Capture the cell that displays the provided text and extract its (x, y) central coordinate. 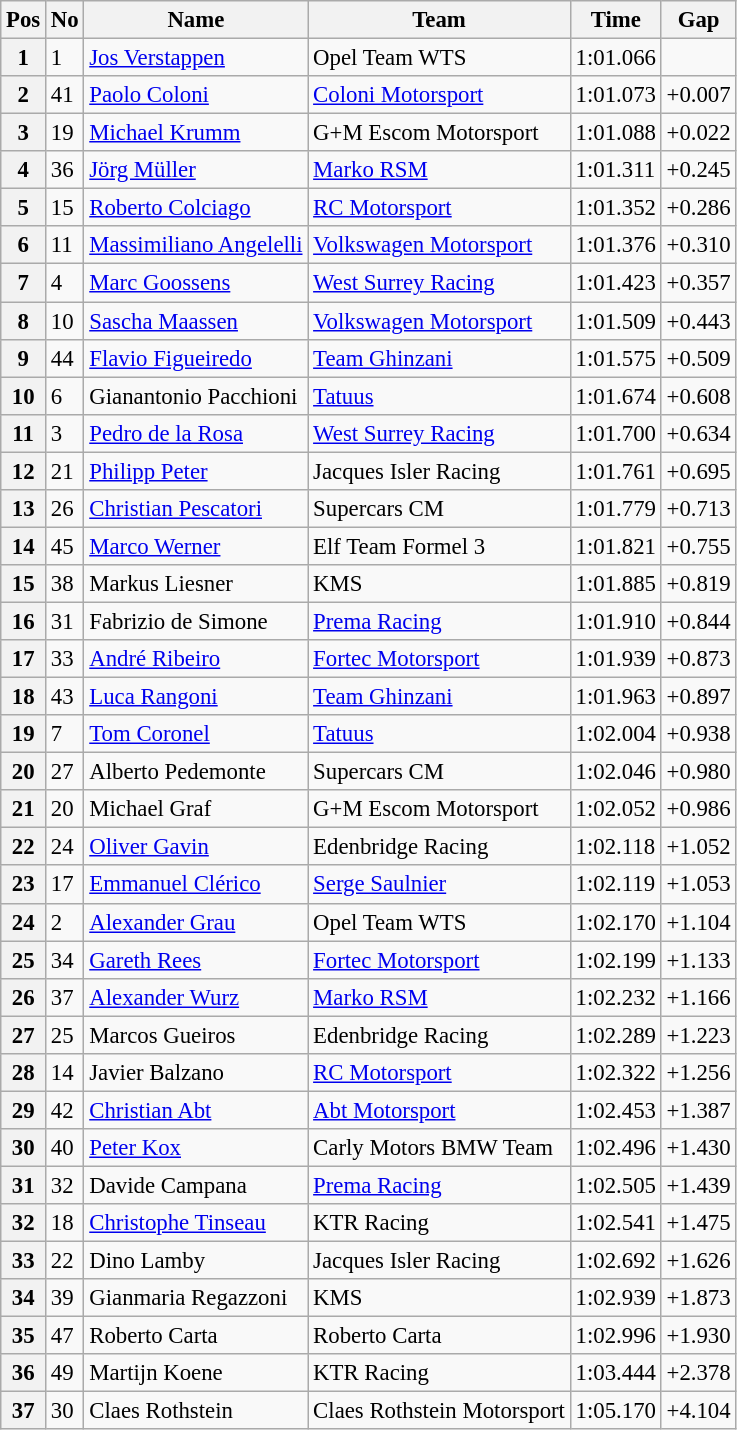
1:02.453 (616, 1110)
1:01.066 (616, 58)
+2.378 (698, 1373)
1:02.199 (616, 960)
Alexander Grau (196, 922)
+1.475 (698, 1223)
1:02.119 (616, 885)
+0.245 (698, 170)
Gareth Rees (196, 960)
+4.104 (698, 1411)
1:02.004 (616, 734)
+0.986 (698, 809)
No (65, 20)
Pos (24, 20)
9 (24, 358)
Christian Pescatori (196, 509)
Elf Team Formel 3 (439, 546)
+0.310 (698, 245)
1:01.885 (616, 584)
Dino Lamby (196, 1261)
Alberto Pedemonte (196, 772)
1:01.088 (616, 133)
+0.634 (698, 433)
+1.626 (698, 1261)
+0.844 (698, 621)
8 (24, 321)
47 (65, 1336)
49 (65, 1373)
Luca Rangoni (196, 697)
+1.104 (698, 922)
Markus Liesner (196, 584)
+1.387 (698, 1110)
44 (65, 358)
38 (65, 584)
Marco Werner (196, 546)
+1.930 (698, 1336)
+1.256 (698, 1073)
Tom Coronel (196, 734)
+0.980 (698, 772)
1:01.700 (616, 433)
1:02.118 (616, 847)
16 (24, 621)
Pedro de la Rosa (196, 433)
1:01.761 (616, 471)
+1.133 (698, 960)
1:02.322 (616, 1073)
Marc Goossens (196, 283)
Javier Balzano (196, 1073)
1:02.496 (616, 1148)
+1.223 (698, 1035)
+0.286 (698, 208)
Gianantonio Pacchioni (196, 396)
1:02.939 (616, 1298)
23 (24, 885)
13 (24, 509)
1:02.052 (616, 809)
40 (65, 1148)
Paolo Coloni (196, 95)
Jos Verstappen (196, 58)
45 (65, 546)
+0.938 (698, 734)
+1.873 (698, 1298)
Massimiliano Angelelli (196, 245)
+0.695 (698, 471)
+1.439 (698, 1185)
1:01.939 (616, 659)
Christian Abt (196, 1110)
+1.052 (698, 847)
1:02.692 (616, 1261)
41 (65, 95)
Gianmaria Regazzoni (196, 1298)
+0.755 (698, 546)
Team (439, 20)
Michael Krumm (196, 133)
+1.053 (698, 885)
+0.873 (698, 659)
1:03.444 (616, 1373)
1:01.423 (616, 283)
Alexander Wurz (196, 997)
5 (24, 208)
Michael Graf (196, 809)
1:01.311 (616, 170)
+0.819 (698, 584)
+0.509 (698, 358)
1:02.541 (616, 1223)
+0.443 (698, 321)
Philipp Peter (196, 471)
Martijn Koene (196, 1373)
1:02.046 (616, 772)
Jörg Müller (196, 170)
Gap (698, 20)
Sascha Maassen (196, 321)
42 (65, 1110)
Claes Rothstein Motorsport (439, 1411)
+0.357 (698, 283)
1:02.505 (616, 1185)
Roberto Colciago (196, 208)
1:01.963 (616, 697)
1:02.996 (616, 1336)
1:01.352 (616, 208)
Christophe Tinseau (196, 1223)
Abt Motorsport (439, 1110)
+0.022 (698, 133)
Fabrizio de Simone (196, 621)
12 (24, 471)
1:05.170 (616, 1411)
Oliver Gavin (196, 847)
35 (24, 1336)
1:01.821 (616, 546)
1:02.232 (616, 997)
+1.166 (698, 997)
1:01.376 (616, 245)
1:02.170 (616, 922)
39 (65, 1298)
1:01.910 (616, 621)
1:01.674 (616, 396)
+0.713 (698, 509)
1:02.289 (616, 1035)
43 (65, 697)
1:01.575 (616, 358)
+0.007 (698, 95)
Marcos Gueiros (196, 1035)
Peter Kox (196, 1148)
Flavio Figueiredo (196, 358)
Time (616, 20)
1:01.779 (616, 509)
28 (24, 1073)
+1.430 (698, 1148)
Carly Motors BMW Team (439, 1148)
Davide Campana (196, 1185)
Emmanuel Clérico (196, 885)
29 (24, 1110)
1:01.073 (616, 95)
André Ribeiro (196, 659)
Name (196, 20)
Claes Rothstein (196, 1411)
+0.897 (698, 697)
Coloni Motorsport (439, 95)
1:01.509 (616, 321)
Serge Saulnier (439, 885)
+0.608 (698, 396)
